Provide the (X, Y) coordinate of the cell's center where the given text is located.  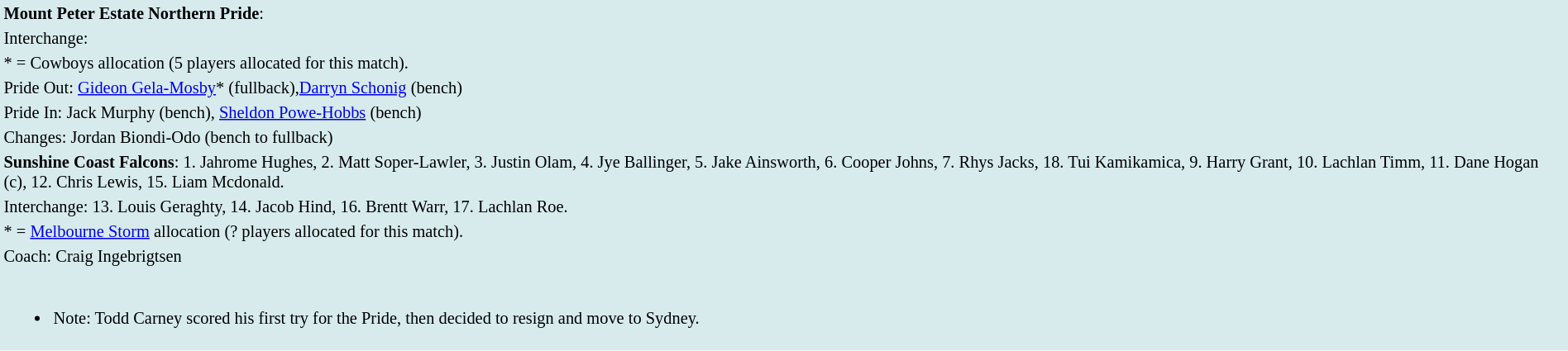
* = Cowboys allocation (5 players allocated for this match). (784, 63)
Coach: Craig Ingebrigtsen (784, 256)
Note: Todd Carney scored his first try for the Pride, then decided to resign and move to Sydney. (784, 308)
Interchange: (784, 38)
Pride Out: Gideon Gela-Mosby* (fullback),Darryn Schonig (bench) (784, 88)
Changes: Jordan Biondi-Odo (bench to fullback) (784, 137)
Interchange: 13. Louis Geraghty, 14. Jacob Hind, 16. Brentt Warr, 17. Lachlan Roe. (784, 206)
Mount Peter Estate Northern Pride: (784, 13)
Pride In: Jack Murphy (bench), Sheldon Powe-Hobbs (bench) (784, 112)
* = Melbourne Storm allocation (? players allocated for this match). (784, 231)
